Determine the (x, y) coordinate at the center of the cell enclosing the given text.  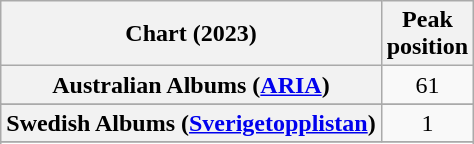
Peakposition (427, 34)
Swedish Albums (Sverigetopplistan) (191, 123)
Australian Albums (ARIA) (191, 85)
Chart (2023) (191, 34)
61 (427, 85)
1 (427, 123)
